Determine the [x, y] coordinate at the center of the cell enclosing the given text.  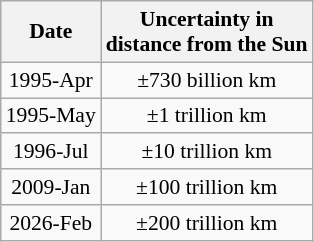
1995-May [51, 116]
±1 trillion km [207, 116]
±10 trillion km [207, 152]
Date [51, 32]
1995-Apr [51, 80]
2026-Feb [51, 223]
±100 trillion km [207, 187]
Uncertainty indistance from the Sun [207, 32]
±200 trillion km [207, 223]
±730 billion km [207, 80]
2009-Jan [51, 187]
1996-Jul [51, 152]
